Determine the (X, Y) coordinate at the center of the cell enclosing the given text.  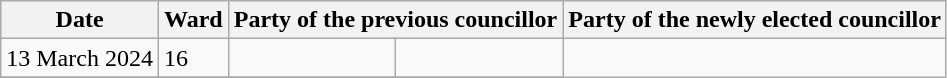
13 March 2024 (80, 58)
Date (80, 20)
16 (193, 58)
Party of the previous councillor (396, 20)
Ward (193, 20)
Party of the newly elected councillor (755, 20)
